Determine the (x, y) coordinate at the center of the cell enclosing the given text.  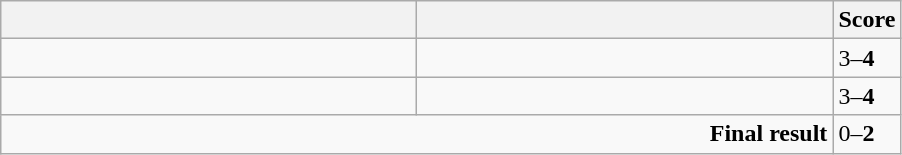
0–2 (867, 134)
Final result (417, 134)
Score (867, 20)
